Identify which cell holds the provided text, then report its (X, Y) central coordinate. 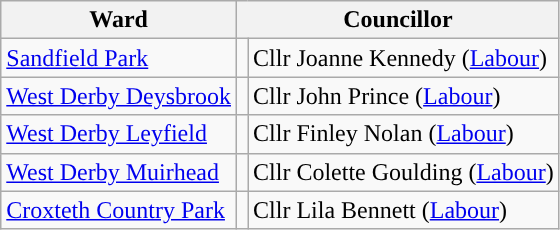
Ward (119, 20)
Cllr Lila Bennett (Labour) (404, 210)
Cllr John Prince (Labour) (404, 96)
Councillor (398, 20)
Sandfield Park (119, 58)
Cllr Colette Goulding (Labour) (404, 172)
Cllr Finley Nolan (Labour) (404, 134)
Croxteth Country Park (119, 210)
West Derby Muirhead (119, 172)
West Derby Deysbrook (119, 96)
West Derby Leyfield (119, 134)
Cllr Joanne Kennedy (Labour) (404, 58)
